From the cell containing the given text, extract its center point as (x, y) coordinate. 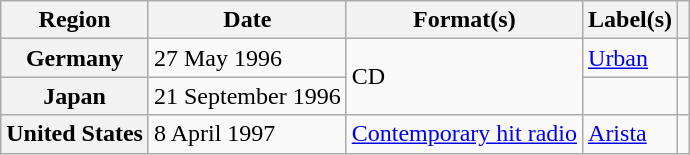
United States (75, 134)
Japan (75, 96)
21 September 1996 (247, 96)
Arista (630, 134)
27 May 1996 (247, 58)
Urban (630, 58)
Germany (75, 58)
Format(s) (464, 20)
Label(s) (630, 20)
Date (247, 20)
CD (464, 77)
8 April 1997 (247, 134)
Region (75, 20)
Contemporary hit radio (464, 134)
